Find where the given text appears and provide that cell's center as [X, Y] coordinate. 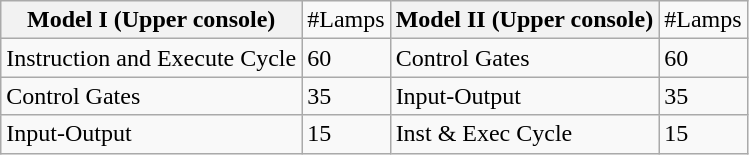
Inst & Exec Cycle [524, 134]
Model I (Upper console) [152, 20]
Instruction and Execute Cycle [152, 58]
Model II (Upper console) [524, 20]
